Capture the cell that displays the provided text and extract its (x, y) central coordinate. 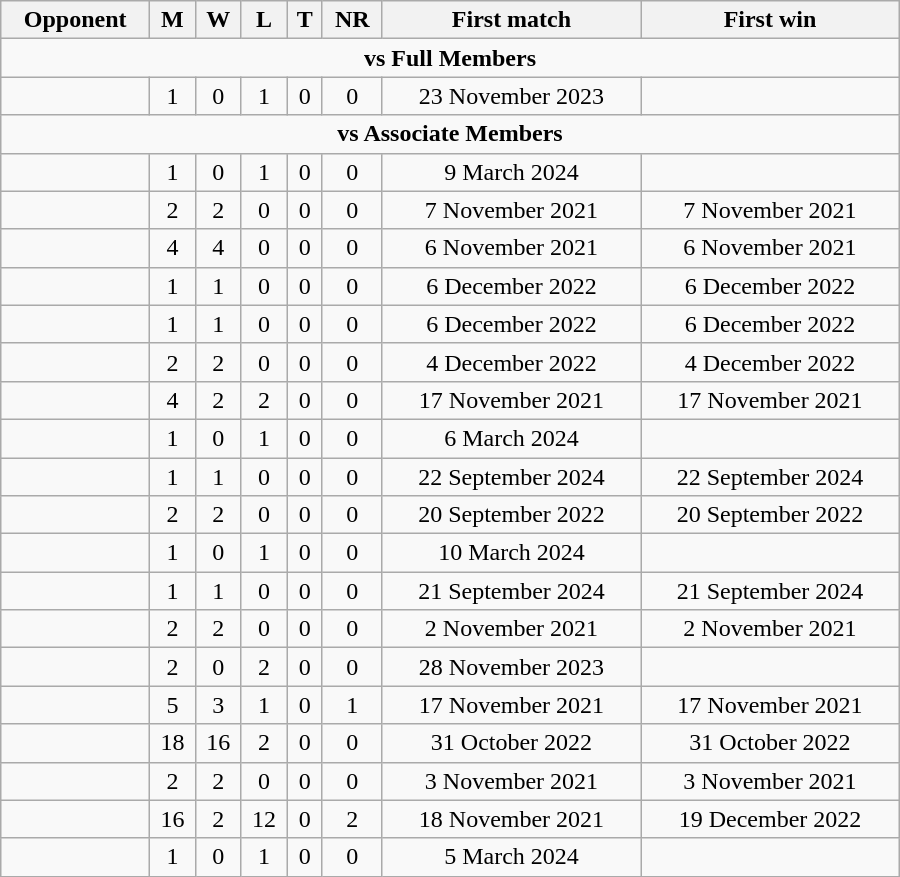
12 (264, 819)
First win (770, 20)
vs Full Members (450, 58)
First match (511, 20)
18 (173, 743)
L (264, 20)
M (173, 20)
Opponent (76, 20)
5 March 2024 (511, 857)
3 (218, 705)
18 November 2021 (511, 819)
6 March 2024 (511, 438)
5 (173, 705)
10 March 2024 (511, 553)
19 December 2022 (770, 819)
vs Associate Members (450, 134)
28 November 2023 (511, 667)
T (304, 20)
W (218, 20)
23 November 2023 (511, 96)
NR (352, 20)
9 March 2024 (511, 172)
